Identify which cell holds the provided text, then report its (x, y) central coordinate. 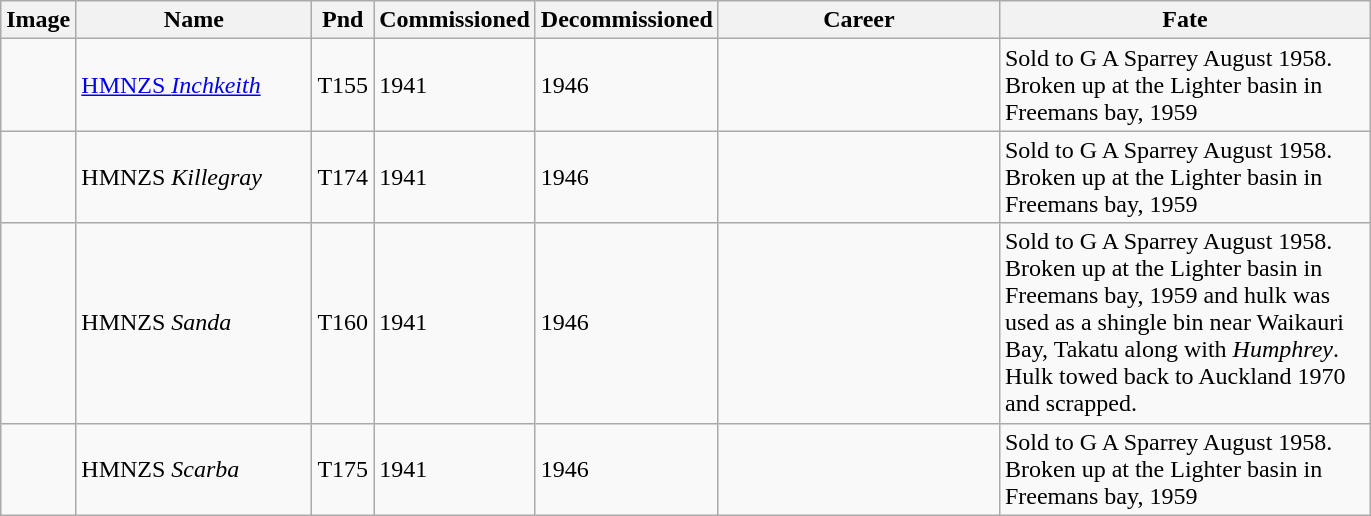
T175 (343, 469)
Name (194, 20)
Image (38, 20)
Commissioned (455, 20)
Pnd (343, 20)
HMNZS Killegray (194, 177)
Decommissioned (626, 20)
HMNZS Scarba (194, 469)
T155 (343, 85)
T160 (343, 323)
HMNZS Inchkeith (194, 85)
Career (858, 20)
HMNZS Sanda (194, 323)
Fate (1184, 20)
T174 (343, 177)
